Identify which cell holds the provided text, then report its (x, y) central coordinate. 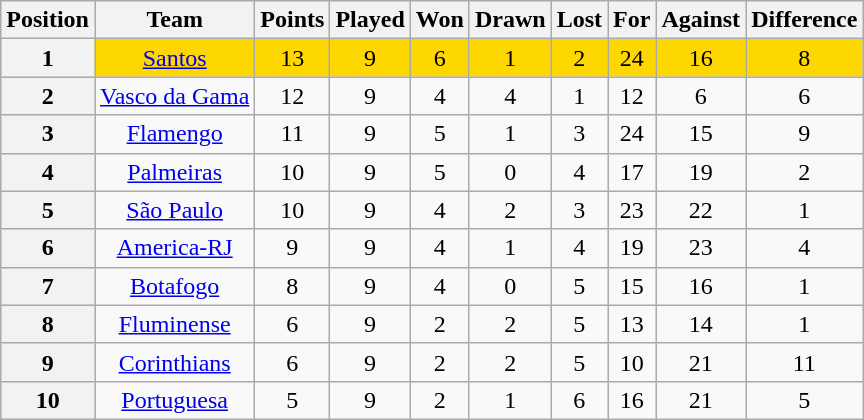
Team (174, 20)
America-RJ (174, 248)
Played (370, 20)
Santos (174, 58)
Vasco da Gama (174, 96)
Portuguesa (174, 400)
17 (632, 172)
Corinthians (174, 362)
Lost (579, 20)
22 (701, 210)
7 (48, 286)
Position (48, 20)
Points (292, 20)
Fluminense (174, 324)
Palmeiras (174, 172)
14 (701, 324)
Botafogo (174, 286)
For (632, 20)
Drawn (510, 20)
Won (440, 20)
São Paulo (174, 210)
Flamengo (174, 134)
Difference (804, 20)
Against (701, 20)
